Scan for the cell matching the given text and deliver its (X, Y) coordinate at center. 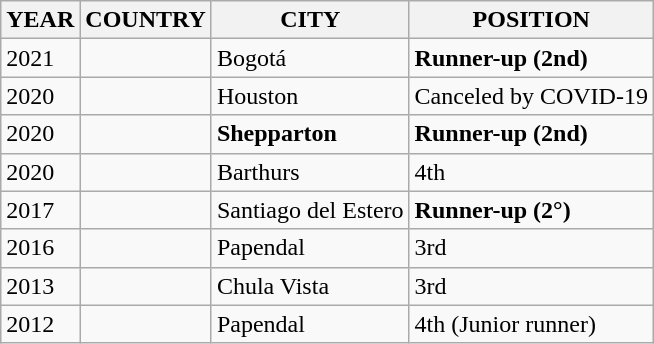
2017 (40, 210)
2016 (40, 248)
4th (Junior runner) (531, 324)
COUNTRY (146, 20)
POSITION (531, 20)
Santiago del Estero (310, 210)
Barthurs (310, 172)
Canceled by COVID-19 (531, 96)
Houston (310, 96)
2021 (40, 58)
4th (531, 172)
YEAR (40, 20)
Runner-up (2°) (531, 210)
2012 (40, 324)
2013 (40, 286)
CITY (310, 20)
Shepparton (310, 134)
Chula Vista (310, 286)
Bogotá (310, 58)
